Extract the [x, y] coordinate from the center of the cell holding the provided text.  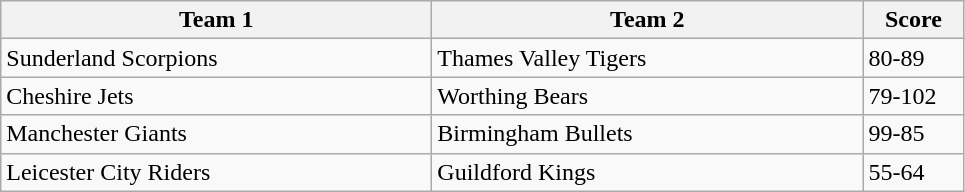
Manchester Giants [216, 134]
Birmingham Bullets [648, 134]
80-89 [914, 58]
Guildford Kings [648, 172]
Team 2 [648, 20]
Team 1 [216, 20]
Score [914, 20]
Leicester City Riders [216, 172]
99-85 [914, 134]
55-64 [914, 172]
Sunderland Scorpions [216, 58]
Worthing Bears [648, 96]
79-102 [914, 96]
Thames Valley Tigers [648, 58]
Cheshire Jets [216, 96]
